Capture the cell that displays the provided text and extract its [X, Y] central coordinate. 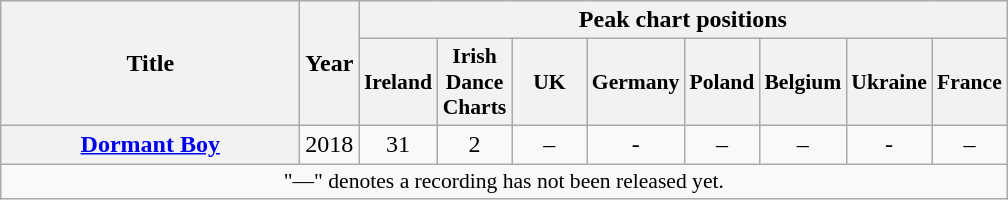
Belgium [802, 82]
France [970, 82]
Title [150, 64]
Year [330, 64]
31 [398, 144]
Peak chart positions [683, 20]
Dormant Boy [150, 144]
2018 [330, 144]
2 [474, 144]
Ireland [398, 82]
"—" denotes a recording has not been released yet. [504, 182]
Germany [636, 82]
Poland [722, 82]
Ukraine [889, 82]
UK [550, 82]
Irish Dance Charts [474, 82]
